Identify which cell holds the provided text, then report its [x, y] central coordinate. 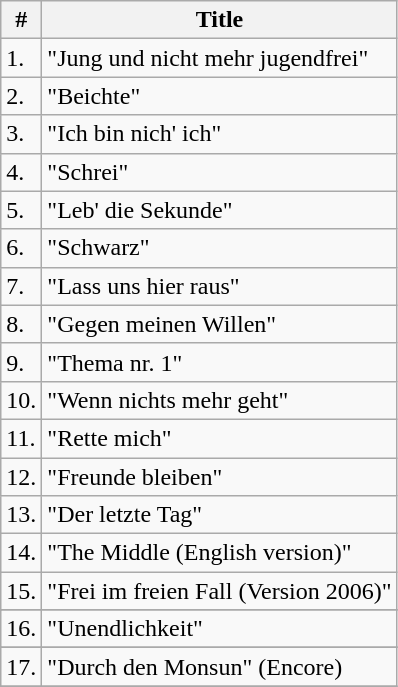
"Durch den Monsun" (Encore) [220, 667]
"Leb' die Sekunde" [220, 210]
"Schwarz" [220, 248]
"Der letzte Tag" [220, 515]
"Schrei" [220, 172]
7. [22, 286]
16. [22, 629]
"Unendlichkeit" [220, 629]
"Rette mich" [220, 438]
3. [22, 134]
13. [22, 515]
11. [22, 438]
"The Middle (English version)" [220, 553]
4. [22, 172]
15. [22, 591]
6. [22, 248]
"Beichte" [220, 96]
# [22, 20]
2. [22, 96]
12. [22, 477]
"Frei im freien Fall (Version 2006)" [220, 591]
"Gegen meinen Willen" [220, 324]
14. [22, 553]
"Ich bin nich' ich" [220, 134]
Title [220, 20]
"Wenn nichts mehr geht" [220, 400]
"Lass uns hier raus" [220, 286]
1. [22, 58]
"Jung und nicht mehr jugendfrei" [220, 58]
10. [22, 400]
5. [22, 210]
17. [22, 667]
8. [22, 324]
"Freunde bleiben" [220, 477]
"Thema nr. 1" [220, 362]
9. [22, 362]
